Find where the given text appears and provide that cell's center as (x, y) coordinate. 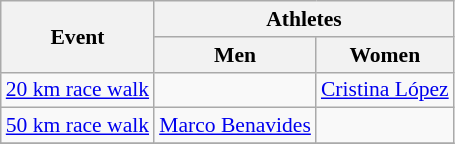
Event (78, 36)
Athletes (304, 19)
Men (235, 55)
Marco Benavides (235, 126)
Women (385, 55)
Cristina López (385, 90)
20 km race walk (78, 90)
50 km race walk (78, 126)
